Identify which cell holds the provided text, then report its [x, y] central coordinate. 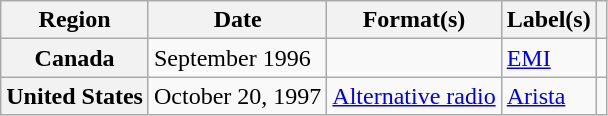
Date [237, 20]
Label(s) [548, 20]
Canada [75, 58]
Alternative radio [414, 96]
United States [75, 96]
September 1996 [237, 58]
October 20, 1997 [237, 96]
Region [75, 20]
Format(s) [414, 20]
EMI [548, 58]
Arista [548, 96]
